Capture the cell that displays the provided text and extract its [x, y] central coordinate. 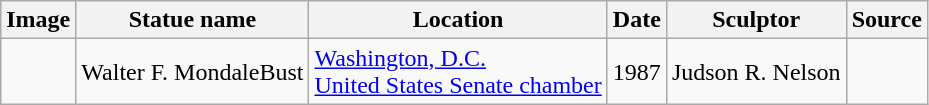
Location [458, 20]
Walter F. MondaleBust [192, 72]
Judson R. Nelson [756, 72]
Source [886, 20]
Date [636, 20]
Statue name [192, 20]
1987 [636, 72]
Sculptor [756, 20]
Image [38, 20]
Washington, D.C.United States Senate chamber [458, 72]
